For the text-containing cell, return its midpoint in [x, y] coordinate format. 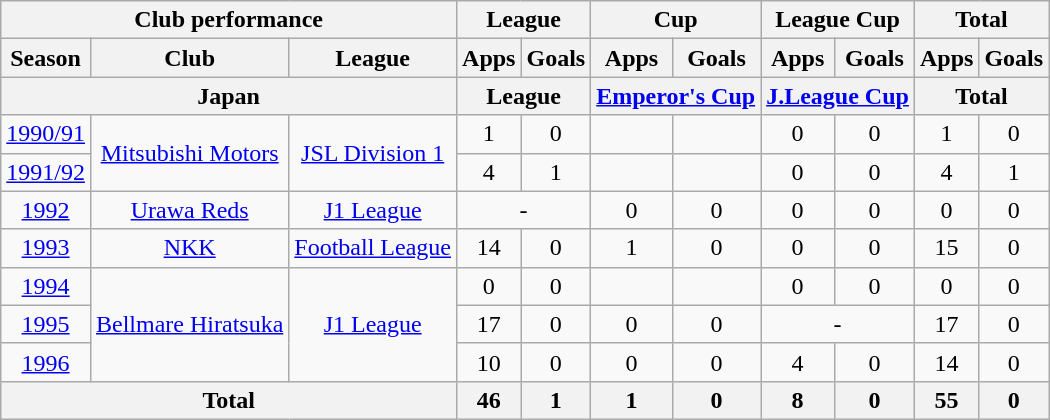
10 [489, 362]
1992 [46, 210]
J.League Cup [838, 96]
1991/92 [46, 172]
1996 [46, 362]
55 [946, 400]
JSL Division 1 [373, 153]
NKK [189, 248]
Bellmare Hiratsuka [189, 324]
Club [189, 58]
Mitsubishi Motors [189, 153]
Urawa Reds [189, 210]
1993 [46, 248]
Season [46, 58]
Emperor's Cup [676, 96]
8 [798, 400]
Club performance [229, 20]
Japan [229, 96]
League Cup [838, 20]
1994 [46, 286]
1995 [46, 324]
1990/91 [46, 134]
Football League [373, 248]
Cup [676, 20]
15 [946, 248]
46 [489, 400]
